Detect which cell encompasses the target text, then output its (x, y) center coordinate. 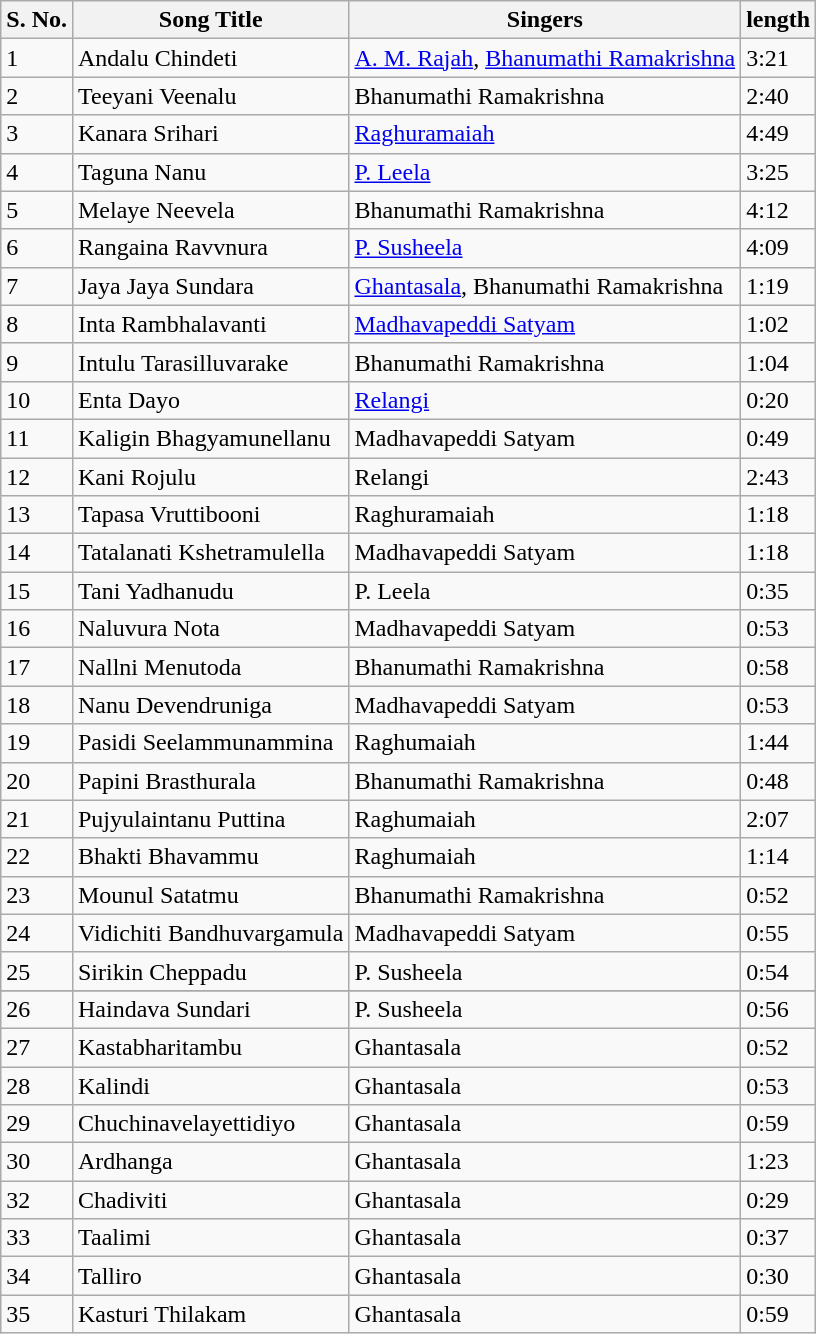
1:04 (778, 362)
3:21 (778, 58)
Papini Brasthurala (210, 781)
34 (37, 1276)
Taguna Nanu (210, 172)
A. M. Rajah, Bhanumathi Ramakrishna (545, 58)
9 (37, 362)
Enta Dayo (210, 400)
0:49 (778, 438)
28 (37, 1085)
Haindava Sundari (210, 1009)
Kalindi (210, 1085)
Kanara Srihari (210, 134)
19 (37, 743)
Chuchinavelayettidiyo (210, 1124)
2 (37, 96)
Sirikin Cheppadu (210, 971)
Intulu Tarasilluvarake (210, 362)
29 (37, 1124)
Melaye Neevela (210, 210)
7 (37, 286)
Pasidi Seelammunammina (210, 743)
1:19 (778, 286)
0:30 (778, 1276)
21 (37, 819)
10 (37, 400)
0:55 (778, 933)
8 (37, 324)
Song Title (210, 20)
23 (37, 895)
4 (37, 172)
2:07 (778, 819)
Ardhanga (210, 1162)
4:49 (778, 134)
0:20 (778, 400)
Rangaina Ravvnura (210, 248)
18 (37, 705)
4:12 (778, 210)
35 (37, 1314)
Tani Yadhanudu (210, 591)
27 (37, 1047)
17 (37, 667)
Tapasa Vruttibooni (210, 515)
14 (37, 553)
2:40 (778, 96)
Talliro (210, 1276)
Andalu Chindeti (210, 58)
1:23 (778, 1162)
1:14 (778, 857)
0:29 (778, 1200)
3 (37, 134)
Kani Rojulu (210, 477)
length (778, 20)
0:58 (778, 667)
Kastabharitambu (210, 1047)
Nallni Menutoda (210, 667)
4:09 (778, 248)
1 (37, 58)
0:48 (778, 781)
0:37 (778, 1238)
32 (37, 1200)
Pujyulaintanu Puttina (210, 819)
Nanu Devendruniga (210, 705)
Bhakti Bhavammu (210, 857)
30 (37, 1162)
Chadiviti (210, 1200)
22 (37, 857)
20 (37, 781)
13 (37, 515)
33 (37, 1238)
0:54 (778, 971)
Vidichiti Bandhuvargamula (210, 933)
Inta Rambhalavanti (210, 324)
Singers (545, 20)
1:02 (778, 324)
15 (37, 591)
12 (37, 477)
Teeyani Veenalu (210, 96)
Taalimi (210, 1238)
16 (37, 629)
0:35 (778, 591)
5 (37, 210)
11 (37, 438)
Tatalanati Kshetramulella (210, 553)
Kasturi Thilakam (210, 1314)
S. No. (37, 20)
Ghantasala, Bhanumathi Ramakrishna (545, 286)
Jaya Jaya Sundara (210, 286)
2:43 (778, 477)
26 (37, 1009)
Naluvura Nota (210, 629)
6 (37, 248)
25 (37, 971)
0:56 (778, 1009)
3:25 (778, 172)
Mounul Satatmu (210, 895)
Kaligin Bhagyamunellanu (210, 438)
1:44 (778, 743)
24 (37, 933)
